Determine the (x, y) coordinate at the center of the cell enclosing the given text.  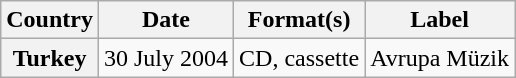
Format(s) (300, 20)
Label (440, 20)
Turkey (50, 58)
Date (166, 20)
Avrupa Müzik (440, 58)
CD, cassette (300, 58)
Country (50, 20)
30 July 2004 (166, 58)
